Locate the cell with the specified text and output its (X, Y) center coordinate. 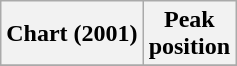
Chart (2001) (72, 34)
Peakposition (189, 34)
